Detect which cell encompasses the target text, then output its [X, Y] center coordinate. 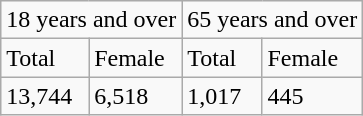
6,518 [136, 96]
1,017 [222, 96]
445 [312, 96]
18 years and over [92, 20]
13,744 [45, 96]
65 years and over [272, 20]
